Provide the (X, Y) coordinate of the cell's center where the given text is located.  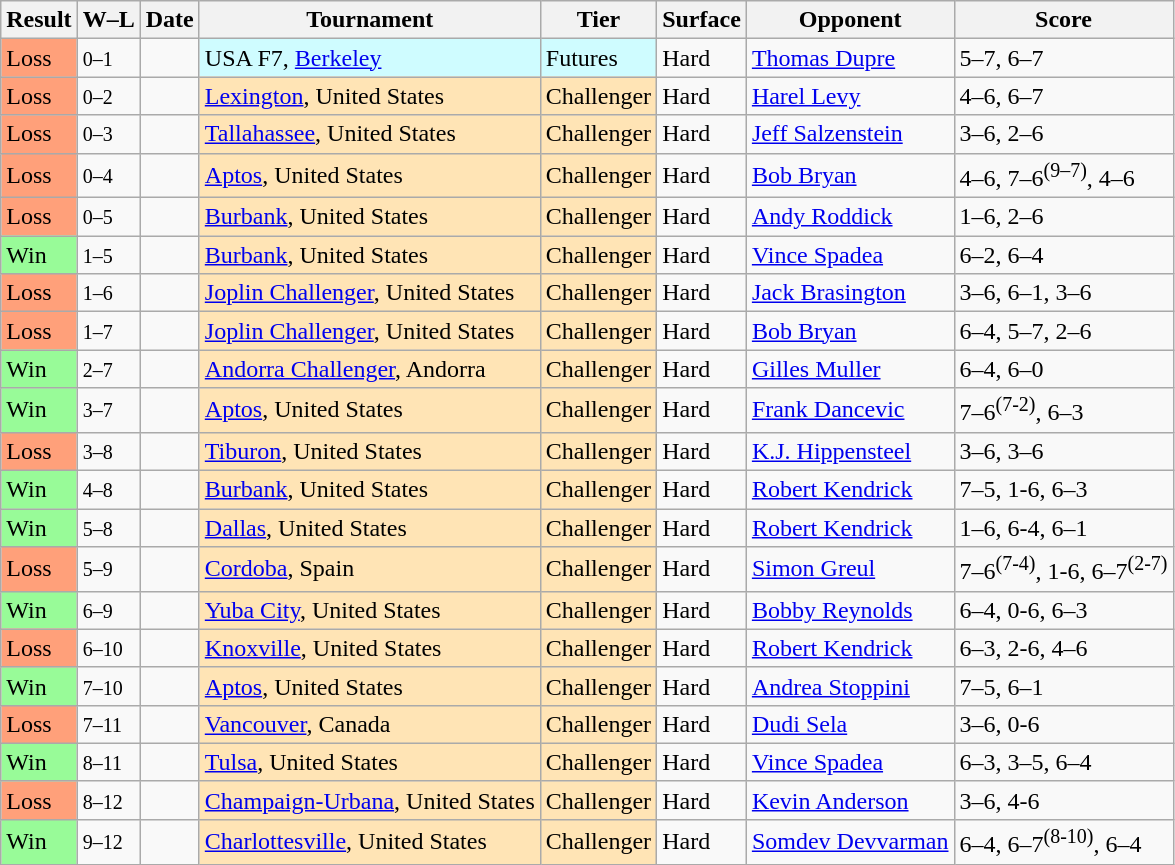
3–6, 3–6 (1064, 451)
Dallas, United States (370, 528)
Frank Dancevic (850, 410)
1–7 (108, 331)
2–7 (108, 369)
Tiburon, United States (370, 451)
Surface (702, 20)
Somdev Devvarman (850, 842)
Simon Greul (850, 570)
0–5 (108, 217)
6–4, 6–0 (1064, 369)
K.J. Hippensteel (850, 451)
Andrea Stoppini (850, 686)
Andorra Challenger, Andorra (370, 369)
Andy Roddick (850, 217)
0–2 (108, 96)
Harel Levy (850, 96)
1–6, 2–6 (1064, 217)
6–3, 2-6, 4–6 (1064, 648)
3–7 (108, 410)
Tournament (370, 20)
4–8 (108, 489)
Kevin Anderson (850, 800)
Opponent (850, 20)
Jeff Salzenstein (850, 134)
Jack Brasington (850, 293)
Bobby Reynolds (850, 610)
1–6, 6-4, 6–1 (1064, 528)
7–6(7-4), 1-6, 6–7(2-7) (1064, 570)
7–10 (108, 686)
7–5, 6–1 (1064, 686)
3–6, 2–6 (1064, 134)
Thomas Dupre (850, 58)
Date (170, 20)
6–2, 6–4 (1064, 255)
W–L (108, 20)
3–8 (108, 451)
9–12 (108, 842)
Tulsa, United States (370, 762)
3–6, 6–1, 3–6 (1064, 293)
Champaign-Urbana, United States (370, 800)
3–6, 4-6 (1064, 800)
6–4, 5–7, 2–6 (1064, 331)
7–6(7-2), 6–3 (1064, 410)
Knoxville, United States (370, 648)
5–9 (108, 570)
Lexington, United States (370, 96)
Futures (598, 58)
7–5, 1-6, 6–3 (1064, 489)
1–6 (108, 293)
Charlottesville, United States (370, 842)
Vancouver, Canada (370, 724)
0–4 (108, 176)
3–6, 0-6 (1064, 724)
6–4, 6–7(8-10), 6–4 (1064, 842)
8–12 (108, 800)
5–8 (108, 528)
6–4, 0-6, 6–3 (1064, 610)
Tier (598, 20)
4–6, 6–7 (1064, 96)
0–3 (108, 134)
Result (39, 20)
1–5 (108, 255)
Dudi Sela (850, 724)
0–1 (108, 58)
USA F7, Berkeley (370, 58)
Cordoba, Spain (370, 570)
5–7, 6–7 (1064, 58)
Score (1064, 20)
6–9 (108, 610)
Gilles Muller (850, 369)
Yuba City, United States (370, 610)
8–11 (108, 762)
4–6, 7–6(9–7), 4–6 (1064, 176)
Tallahassee, United States (370, 134)
6–3, 3–5, 6–4 (1064, 762)
6–10 (108, 648)
7–11 (108, 724)
